Extract the [X, Y] coordinate from the center of the cell holding the provided text.  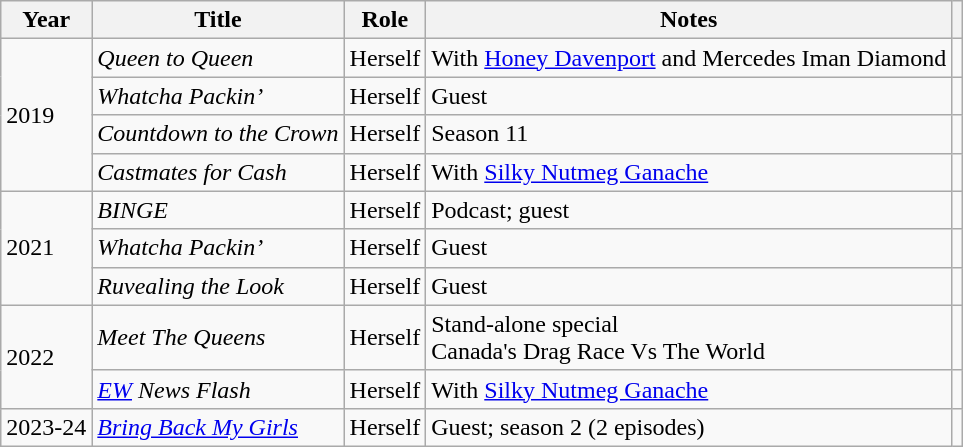
Stand-alone specialCanada's Drag Race Vs The World [689, 338]
Queen to Queen [218, 58]
Year [46, 20]
Bring Back My Girls [218, 427]
Guest; season 2 (2 episodes) [689, 427]
Role [385, 20]
Countdown to the Crown [218, 134]
2023-24 [46, 427]
BINGE [218, 210]
2022 [46, 356]
Notes [689, 20]
Title [218, 20]
EW News Flash [218, 389]
With Honey Davenport and Mercedes Iman Diamond [689, 58]
Season 11 [689, 134]
2019 [46, 115]
Castmates for Cash [218, 172]
Ruvealing the Look [218, 286]
2021 [46, 248]
Podcast; guest [689, 210]
Meet The Queens [218, 338]
